Return the (X, Y) coordinate for the center point of the cell that contains the specified text.  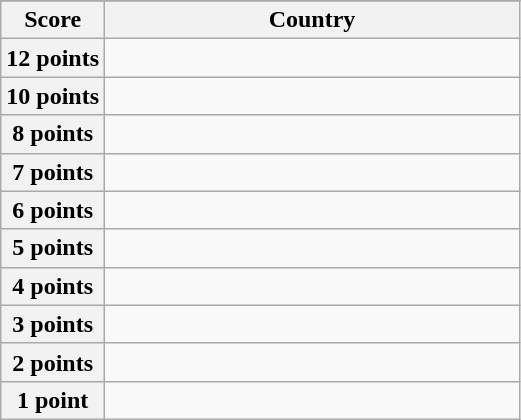
2 points (53, 362)
10 points (53, 96)
Score (53, 20)
1 point (53, 400)
8 points (53, 134)
3 points (53, 324)
12 points (53, 58)
Country (312, 20)
7 points (53, 172)
5 points (53, 248)
6 points (53, 210)
4 points (53, 286)
